Provide the [X, Y] coordinate of the cell's center where the given text is located.  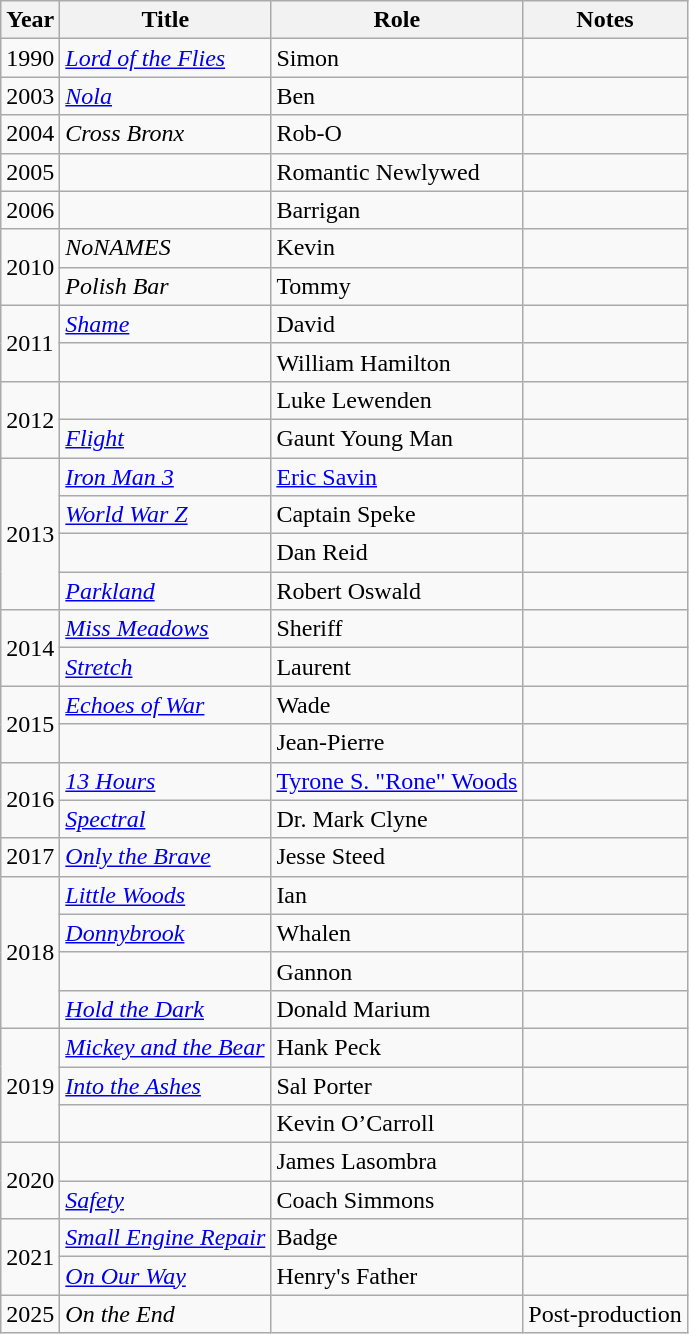
Robert Oswald [397, 591]
Laurent [397, 667]
David [397, 324]
Iron Man 3 [166, 477]
Romantic Newlywed [397, 172]
2019 [30, 1085]
NoNAMES [166, 248]
Simon [397, 58]
Jean-Pierre [397, 743]
Hold the Dark [166, 1009]
1990 [30, 58]
Spectral [166, 819]
Captain Speke [397, 515]
Shame [166, 324]
2021 [30, 1257]
On the End [166, 1314]
Mickey and the Bear [166, 1047]
Rob-O [397, 134]
Polish Bar [166, 286]
Role [397, 20]
Wade [397, 705]
Dr. Mark Clyne [397, 819]
Hank Peck [397, 1047]
Whalen [397, 933]
Dan Reid [397, 553]
2010 [30, 267]
2025 [30, 1314]
Donald Marium [397, 1009]
Kevin [397, 248]
Miss Meadows [166, 629]
Into the Ashes [166, 1085]
2012 [30, 419]
Sal Porter [397, 1085]
2017 [30, 857]
Sheriff [397, 629]
Year [30, 20]
On Our Way [166, 1276]
2013 [30, 534]
Little Woods [166, 895]
Luke Lewenden [397, 400]
Lord of the Flies [166, 58]
Gannon [397, 971]
Tyrone S. "Rone" Woods [397, 781]
2020 [30, 1181]
Henry's Father [397, 1276]
Jesse Steed [397, 857]
Barrigan [397, 210]
2016 [30, 800]
Ian [397, 895]
2006 [30, 210]
Stretch [166, 667]
Eric Savin [397, 477]
Parkland [166, 591]
Only the Brave [166, 857]
Nola [166, 96]
2018 [30, 952]
Coach Simmons [397, 1200]
2005 [30, 172]
Flight [166, 438]
Notes [605, 20]
Donnybrook [166, 933]
Ben [397, 96]
Cross Bronx [166, 134]
James Lasombra [397, 1162]
13 Hours [166, 781]
World War Z [166, 515]
Post-production [605, 1314]
Gaunt Young Man [397, 438]
Tommy [397, 286]
Kevin O’Carroll [397, 1124]
2015 [30, 724]
2014 [30, 648]
2004 [30, 134]
Safety [166, 1200]
Title [166, 20]
2011 [30, 343]
2003 [30, 96]
Echoes of War [166, 705]
Badge [397, 1238]
William Hamilton [397, 362]
Small Engine Repair [166, 1238]
